Pinpoint the cell where the given text exists, returning its (X, Y) midpoint coordinate. 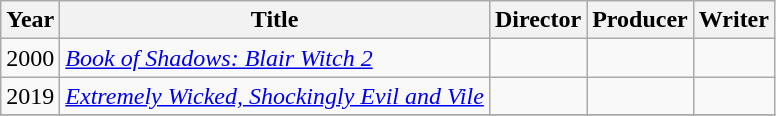
2019 (30, 96)
Producer (640, 20)
2000 (30, 58)
Book of Shadows: Blair Witch 2 (275, 58)
Extremely Wicked, Shockingly Evil and Vile (275, 96)
Director (538, 20)
Title (275, 20)
Year (30, 20)
Writer (734, 20)
